Search for the cell housing the specified text and yield its (X, Y) center coordinate. 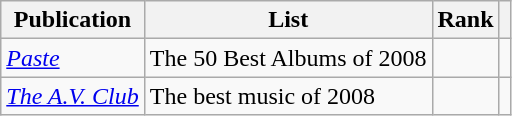
Publication (73, 20)
Paste (73, 58)
The best music of 2008 (288, 96)
The A.V. Club (73, 96)
The 50 Best Albums of 2008 (288, 58)
Rank (466, 20)
List (288, 20)
